Pinpoint the cell where the given text exists, returning its (X, Y) midpoint coordinate. 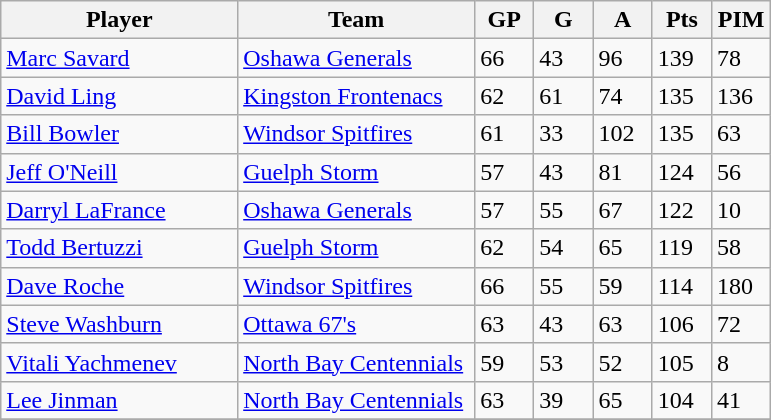
41 (742, 400)
10 (742, 210)
Team (356, 20)
52 (622, 362)
Lee Jinman (120, 400)
105 (682, 362)
96 (622, 58)
G (564, 20)
102 (622, 134)
114 (682, 286)
39 (564, 400)
53 (564, 362)
A (622, 20)
78 (742, 58)
139 (682, 58)
72 (742, 324)
Darryl LaFrance (120, 210)
54 (564, 248)
124 (682, 172)
180 (742, 286)
PIM (742, 20)
67 (622, 210)
56 (742, 172)
104 (682, 400)
Marc Savard (120, 58)
Vitali Yachmenev (120, 362)
122 (682, 210)
33 (564, 134)
David Ling (120, 96)
Steve Washburn (120, 324)
58 (742, 248)
GP (504, 20)
74 (622, 96)
106 (682, 324)
Ottawa 67's (356, 324)
Player (120, 20)
Todd Bertuzzi (120, 248)
81 (622, 172)
119 (682, 248)
8 (742, 362)
Dave Roche (120, 286)
136 (742, 96)
Bill Bowler (120, 134)
Pts (682, 20)
Kingston Frontenacs (356, 96)
Jeff O'Neill (120, 172)
